Output the (X, Y) coordinate of the center of the cell containing the given text.  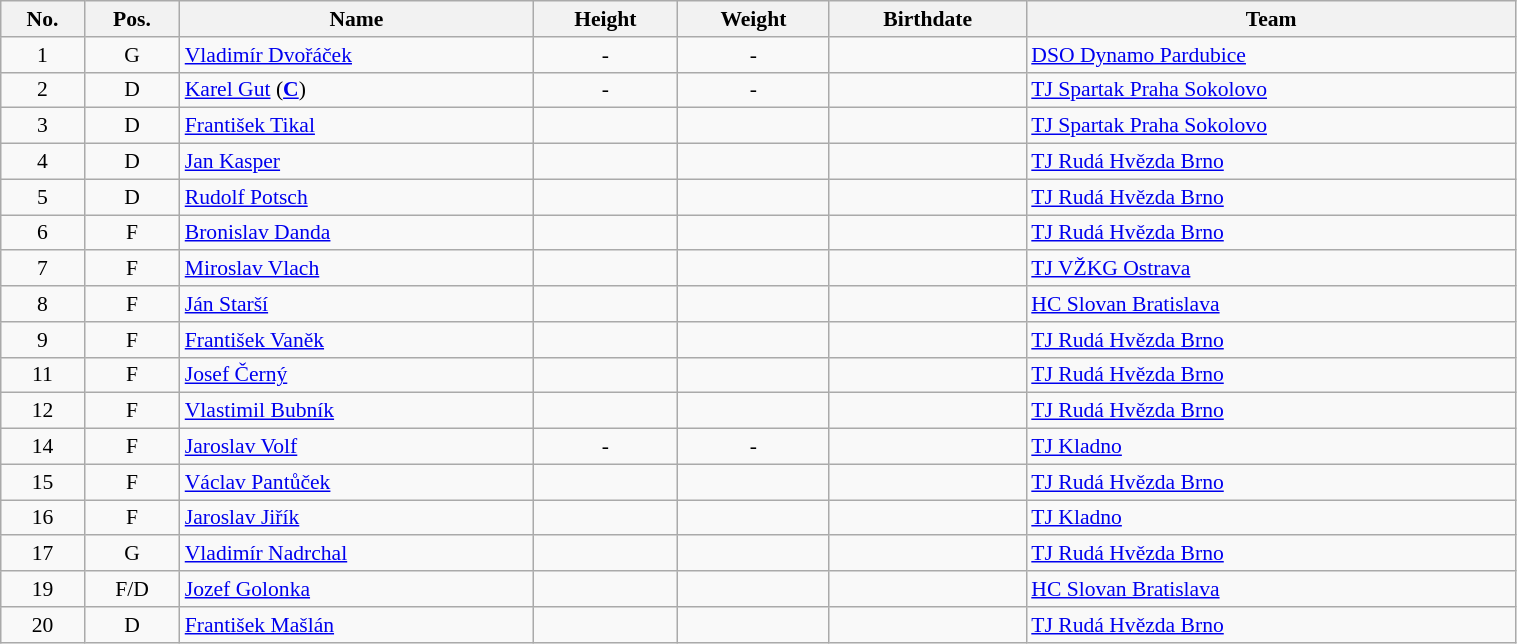
5 (42, 197)
TJ VŽKG Ostrava (1271, 269)
No. (42, 19)
7 (42, 269)
Rudolf Potsch (356, 197)
Karel Gut (C) (356, 90)
Josef Černý (356, 375)
Vladimír Nadrchal (356, 554)
Miroslav Vlach (356, 269)
12 (42, 411)
František Vaněk (356, 340)
17 (42, 554)
Team (1271, 19)
1 (42, 55)
Vlastimil Bubník (356, 411)
Jozef Golonka (356, 589)
František Tikal (356, 126)
20 (42, 625)
3 (42, 126)
Jan Kasper (356, 162)
Name (356, 19)
Jaroslav Jiřík (356, 518)
19 (42, 589)
Václav Pantůček (356, 482)
2 (42, 90)
Pos. (132, 19)
6 (42, 233)
Jaroslav Volf (356, 447)
Birthdate (928, 19)
Ján Starší (356, 304)
15 (42, 482)
František Mašlán (356, 625)
Weight (754, 19)
Height (605, 19)
DSO Dynamo Pardubice (1271, 55)
4 (42, 162)
16 (42, 518)
9 (42, 340)
14 (42, 447)
Vladimír Dvořáček (356, 55)
8 (42, 304)
Bronislav Danda (356, 233)
11 (42, 375)
F/D (132, 589)
